From the cell containing the given text, extract its center point as (X, Y) coordinate. 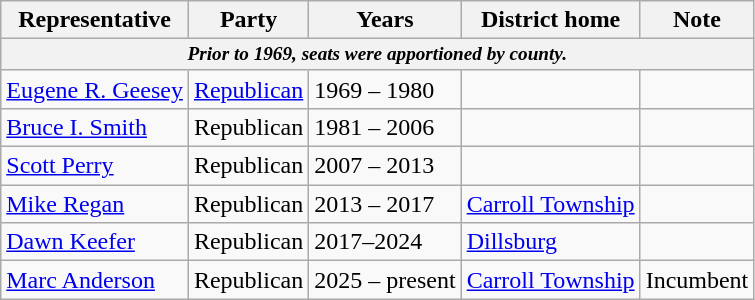
Eugene R. Geesey (95, 89)
2025 – present (385, 280)
2017–2024 (385, 242)
2013 – 2017 (385, 204)
Representative (95, 20)
Incumbent (697, 280)
Note (697, 20)
Prior to 1969, seats were apportioned by county. (378, 55)
Party (248, 20)
Years (385, 20)
Bruce I. Smith (95, 128)
2007 – 2013 (385, 166)
District home (550, 20)
Marc Anderson (95, 280)
1981 – 2006 (385, 128)
1969 – 1980 (385, 89)
Dawn Keefer (95, 242)
Mike Regan (95, 204)
Scott Perry (95, 166)
Dillsburg (550, 242)
